Search for the cell housing the specified text and yield its (X, Y) center coordinate. 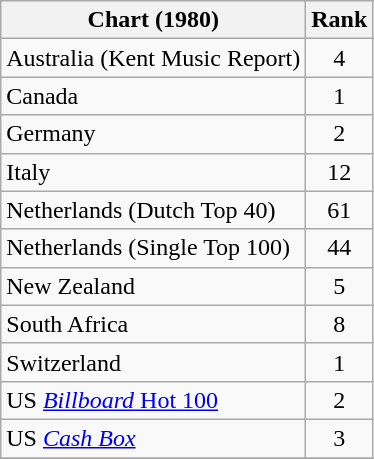
Rank (340, 20)
US Billboard Hot 100 (154, 400)
Italy (154, 172)
4 (340, 58)
US Cash Box (154, 438)
Germany (154, 134)
8 (340, 324)
Chart (1980) (154, 20)
3 (340, 438)
Netherlands (Single Top 100) (154, 248)
12 (340, 172)
61 (340, 210)
Australia (Kent Music Report) (154, 58)
Switzerland (154, 362)
Canada (154, 96)
Netherlands (Dutch Top 40) (154, 210)
South Africa (154, 324)
44 (340, 248)
New Zealand (154, 286)
5 (340, 286)
